Identify which cell holds the provided text, then report its (X, Y) central coordinate. 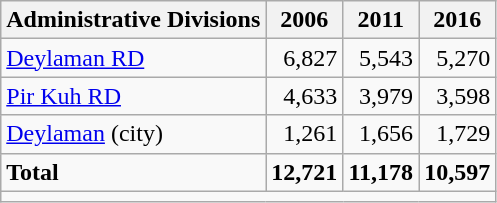
3,979 (381, 96)
Total (134, 172)
4,633 (304, 96)
2016 (458, 20)
5,270 (458, 58)
12,721 (304, 172)
11,178 (381, 172)
1,729 (458, 134)
1,261 (304, 134)
2006 (304, 20)
Pir Kuh RD (134, 96)
5,543 (381, 58)
2011 (381, 20)
Administrative Divisions (134, 20)
Deylaman (city) (134, 134)
3,598 (458, 96)
10,597 (458, 172)
6,827 (304, 58)
Deylaman RD (134, 58)
1,656 (381, 134)
